Search for the cell housing the specified text and yield its (x, y) center coordinate. 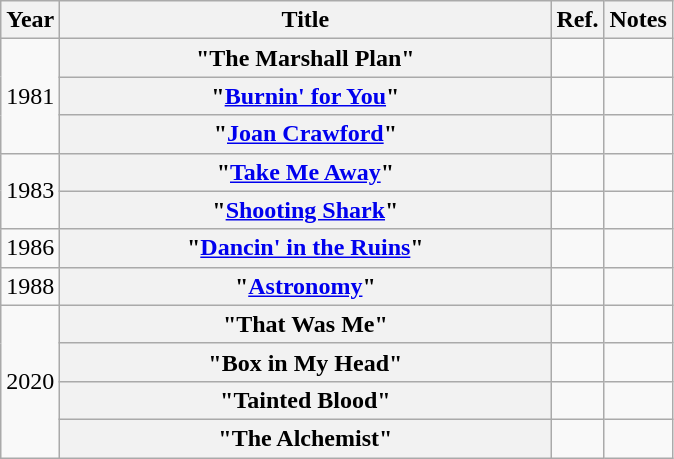
"That Was Me" (306, 324)
"The Alchemist" (306, 438)
2020 (30, 381)
"Burnin' for You" (306, 96)
Year (30, 20)
"Astronomy" (306, 286)
"Take Me Away" (306, 172)
"Tainted Blood" (306, 400)
Notes (638, 20)
"Joan Crawford" (306, 134)
"Shooting Shark" (306, 210)
Title (306, 20)
"Dancin' in the Ruins" (306, 248)
1983 (30, 191)
Ref. (578, 20)
1981 (30, 96)
"Box in My Head" (306, 362)
"The Marshall Plan" (306, 58)
1988 (30, 286)
1986 (30, 248)
